From the cell containing the given text, extract its center point as [X, Y] coordinate. 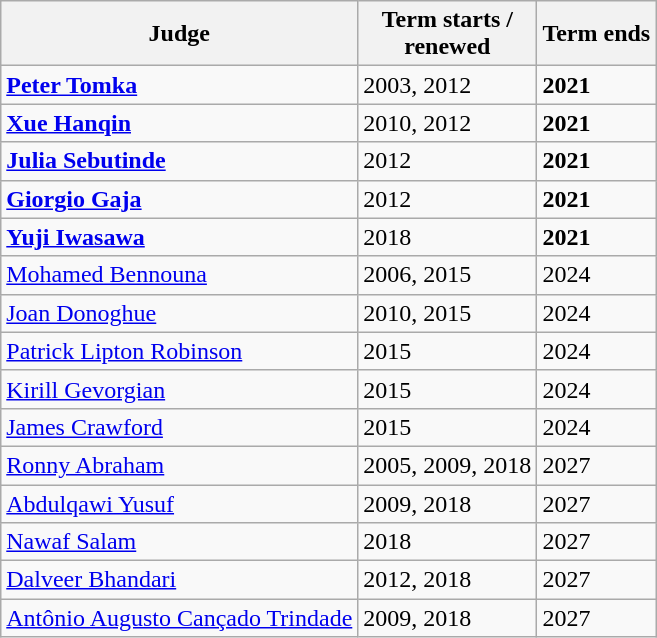
2010, 2015 [448, 313]
2012, 2018 [448, 580]
Dalveer Bhandari [180, 580]
Julia Sebutinde [180, 161]
2010, 2012 [448, 123]
Antônio Augusto Cançado Trindade [180, 618]
Ronny Abraham [180, 465]
Kirill Gevorgian [180, 389]
Term ends [596, 34]
Nawaf Salam [180, 542]
Abdulqawi Yusuf [180, 503]
2006, 2015 [448, 275]
James Crawford [180, 427]
Patrick Lipton Robinson [180, 351]
Peter Tomka [180, 85]
Mohamed Bennouna [180, 275]
Giorgio Gaja [180, 199]
Term starts / renewed [448, 34]
Xue Hanqin [180, 123]
Yuji Iwasawa [180, 237]
Judge [180, 34]
Joan Donoghue [180, 313]
2003, 2012 [448, 85]
2005, 2009, 2018 [448, 465]
